From the cell containing the given text, extract its center point as (x, y) coordinate. 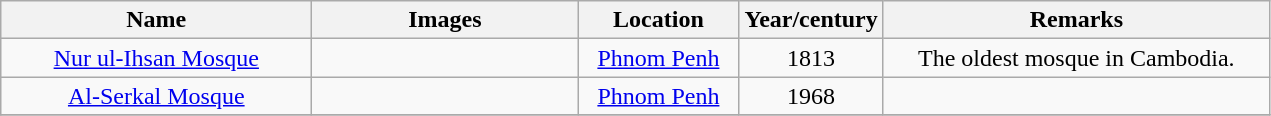
Location (658, 20)
1968 (811, 96)
The oldest mosque in Cambodia. (1076, 58)
Name (156, 20)
1813 (811, 58)
Year/century (811, 20)
Nur ul-Ihsan Mosque (156, 58)
Remarks (1076, 20)
Al-Serkal Mosque (156, 96)
Images (445, 20)
